Capture the cell that displays the provided text and extract its [x, y] central coordinate. 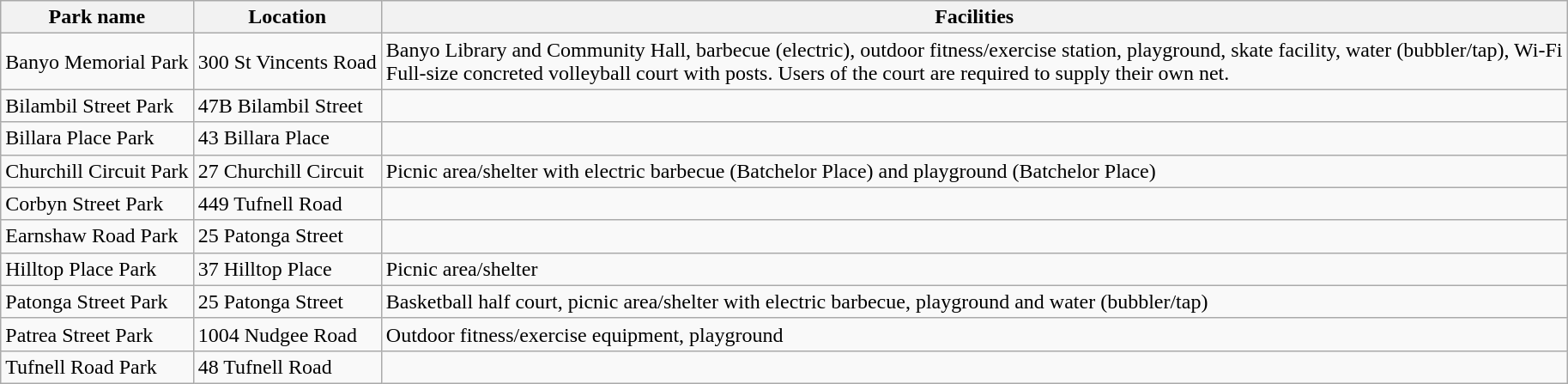
Patonga Street Park [97, 302]
Billara Place Park [97, 138]
Churchill Circuit Park [97, 171]
Patrea Street Park [97, 334]
449 Tufnell Road [287, 204]
Banyo Memorial Park [97, 62]
1004 Nudgee Road [287, 334]
48 Tufnell Road [287, 367]
Basketball half court, picnic area/shelter with electric barbecue, playground and water (bubbler/tap) [974, 302]
Tufnell Road Park [97, 367]
27 Churchill Circuit [287, 171]
47B Bilambil Street [287, 106]
Facilities [974, 17]
Bilambil Street Park [97, 106]
Picnic area/shelter with electric barbecue (Batchelor Place) and playground (Batchelor Place) [974, 171]
Corbyn Street Park [97, 204]
43 Billara Place [287, 138]
Picnic area/shelter [974, 269]
300 St Vincents Road [287, 62]
Park name [97, 17]
Location [287, 17]
Earnshaw Road Park [97, 236]
37 Hilltop Place [287, 269]
Hilltop Place Park [97, 269]
Outdoor fitness/exercise equipment, playground [974, 334]
